Search for the cell housing the specified text and yield its (X, Y) center coordinate. 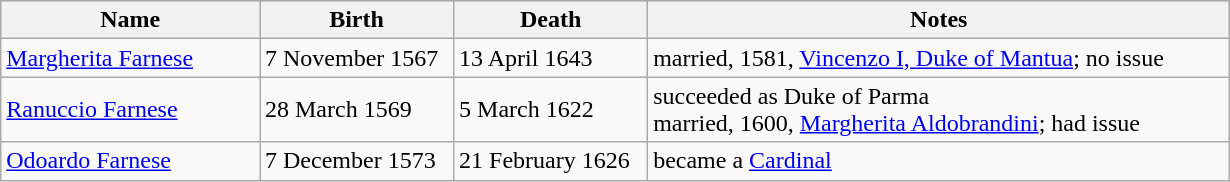
7 December 1573 (357, 161)
Ranuccio Farnese (130, 110)
7 November 1567 (357, 58)
Death (551, 20)
Odoardo Farnese (130, 161)
became a Cardinal (939, 161)
21 February 1626 (551, 161)
13 April 1643 (551, 58)
Name (130, 20)
Birth (357, 20)
Notes (939, 20)
Margherita Farnese (130, 58)
married, 1581, Vincenzo I, Duke of Mantua; no issue (939, 58)
succeeded as Duke of Parmamarried, 1600, Margherita Aldobrandini; had issue (939, 110)
28 March 1569 (357, 110)
5 March 1622 (551, 110)
